Pinpoint the cell where the given text exists, returning its [x, y] midpoint coordinate. 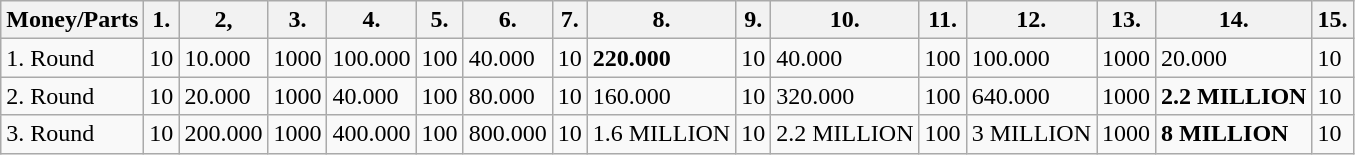
3. Round [72, 134]
2. Round [72, 96]
1. Round [72, 58]
5. [440, 20]
10.000 [224, 58]
2, [224, 20]
220.000 [661, 58]
3 MILLION [1031, 134]
11. [942, 20]
15. [1332, 20]
4. [372, 20]
3. [298, 20]
9. [754, 20]
8. [661, 20]
7. [570, 20]
160.000 [661, 96]
1.6 MILLION [661, 134]
800.000 [508, 134]
200.000 [224, 134]
8 MILLION [1234, 134]
10. [845, 20]
14. [1234, 20]
6. [508, 20]
640.000 [1031, 96]
320.000 [845, 96]
400.000 [372, 134]
13. [1126, 20]
Money/Parts [72, 20]
80.000 [508, 96]
12. [1031, 20]
1. [162, 20]
